Return (x, y) of the center of cell containing provided text 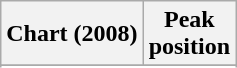
Peakposition (189, 34)
Chart (2008) (72, 34)
